Capture the cell that displays the provided text and extract its [X, Y] central coordinate. 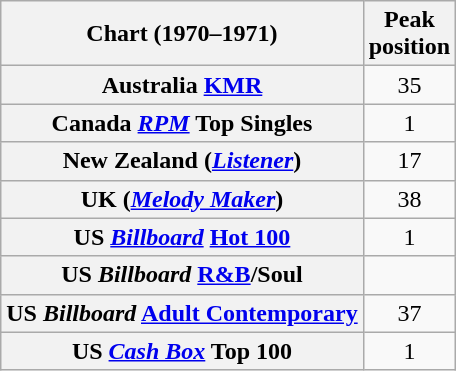
UK (Melody Maker) [182, 199]
Australia KMR [182, 85]
New Zealand (Listener) [182, 161]
17 [409, 161]
Peakposition [409, 34]
US Cash Box Top 100 [182, 351]
US Billboard Adult Contemporary [182, 313]
US Billboard R&B/Soul [182, 275]
35 [409, 85]
Chart (1970–1971) [182, 34]
Canada RPM Top Singles [182, 123]
37 [409, 313]
US Billboard Hot 100 [182, 237]
38 [409, 199]
